Pinpoint the cell where the given text exists, returning its [X, Y] midpoint coordinate. 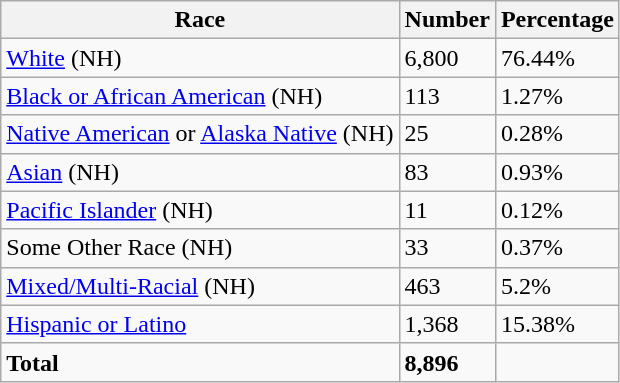
113 [447, 96]
Number [447, 20]
8,896 [447, 362]
Some Other Race (NH) [200, 248]
Black or African American (NH) [200, 96]
6,800 [447, 58]
Mixed/Multi-Racial (NH) [200, 286]
White (NH) [200, 58]
5.2% [557, 286]
Race [200, 20]
463 [447, 286]
0.12% [557, 210]
76.44% [557, 58]
Percentage [557, 20]
33 [447, 248]
25 [447, 134]
1.27% [557, 96]
11 [447, 210]
0.28% [557, 134]
83 [447, 172]
Total [200, 362]
0.93% [557, 172]
0.37% [557, 248]
15.38% [557, 324]
Native American or Alaska Native (NH) [200, 134]
Hispanic or Latino [200, 324]
Pacific Islander (NH) [200, 210]
1,368 [447, 324]
Asian (NH) [200, 172]
